Search for the cell housing the specified text and yield its (X, Y) center coordinate. 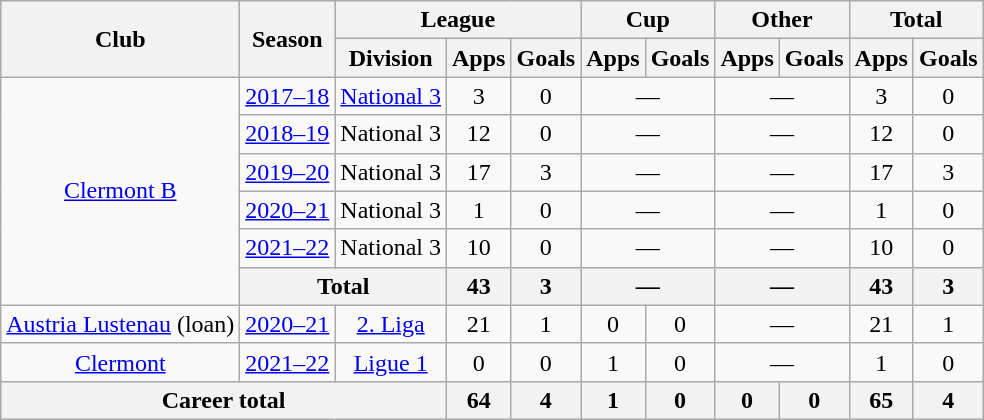
Austria Lustenau (loan) (120, 324)
Clermont (120, 362)
65 (881, 400)
Cup (648, 20)
Clermont B (120, 191)
2. Liga (391, 324)
2019–20 (288, 172)
2017–18 (288, 96)
Season (288, 39)
Ligue 1 (391, 362)
Division (391, 58)
64 (479, 400)
Career total (224, 400)
2018–19 (288, 134)
Club (120, 39)
League (458, 20)
Other (782, 20)
